Determine the (x, y) coordinate at the center of the cell enclosing the given text.  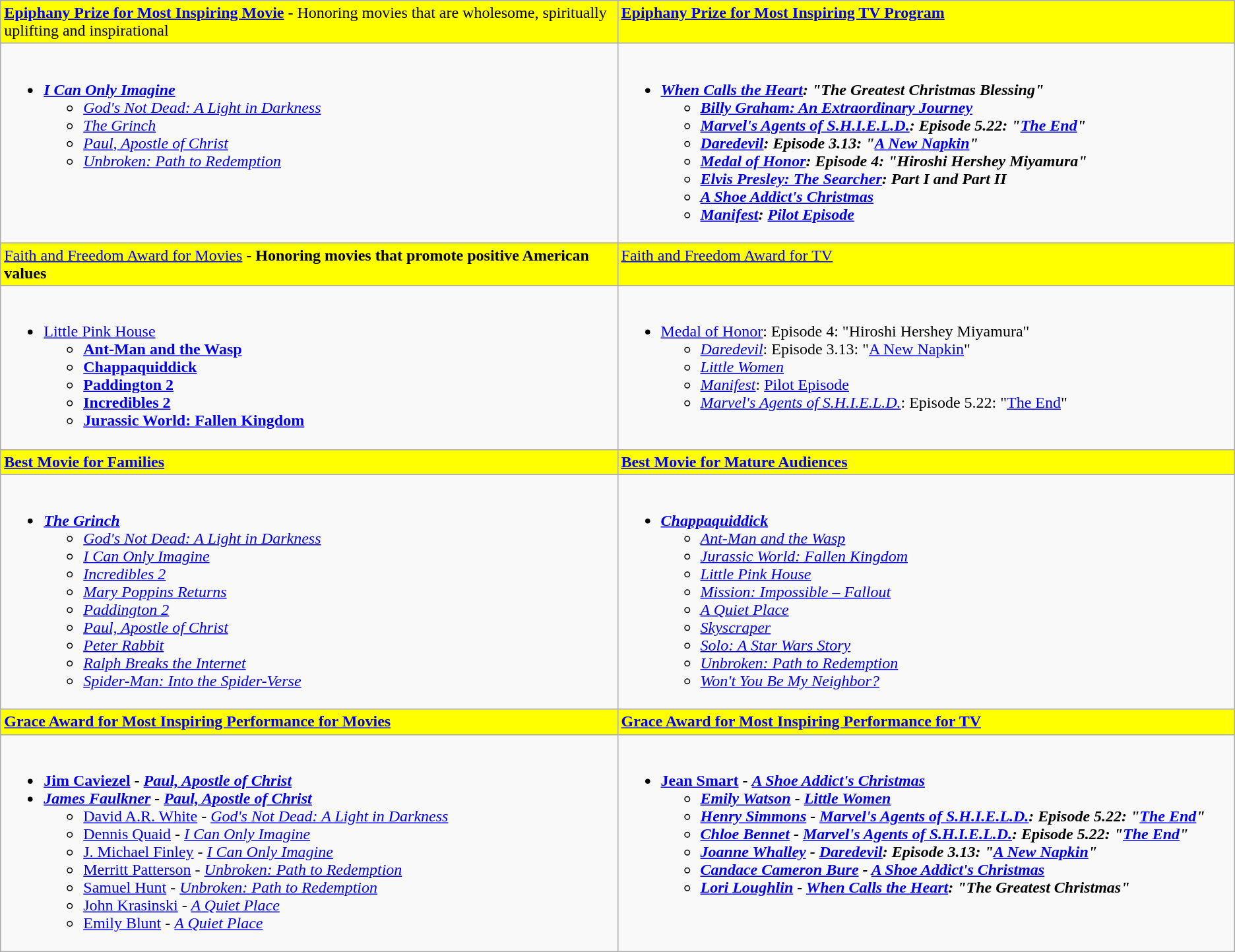
Faith and Freedom Award for Movies - Honoring movies that promote positive American values (309, 264)
Faith and Freedom Award for TV (926, 264)
I Can Only ImagineGod's Not Dead: A Light in DarknessThe GrinchPaul, Apostle of ChristUnbroken: Path to Redemption (309, 143)
Little Pink HouseAnt-Man and the WaspChappaquiddickPaddington 2Incredibles 2Jurassic World: Fallen Kingdom (309, 367)
Epiphany Prize for Most Inspiring Movie - Honoring movies that are wholesome, spiritually uplifting and inspirational (309, 22)
Best Movie for Families (309, 462)
Grace Award for Most Inspiring Performance for Movies (309, 722)
Best Movie for Mature Audiences (926, 462)
Grace Award for Most Inspiring Performance for TV (926, 722)
Epiphany Prize for Most Inspiring TV Program (926, 22)
